Find where the given text appears and provide that cell's center as (X, Y) coordinate. 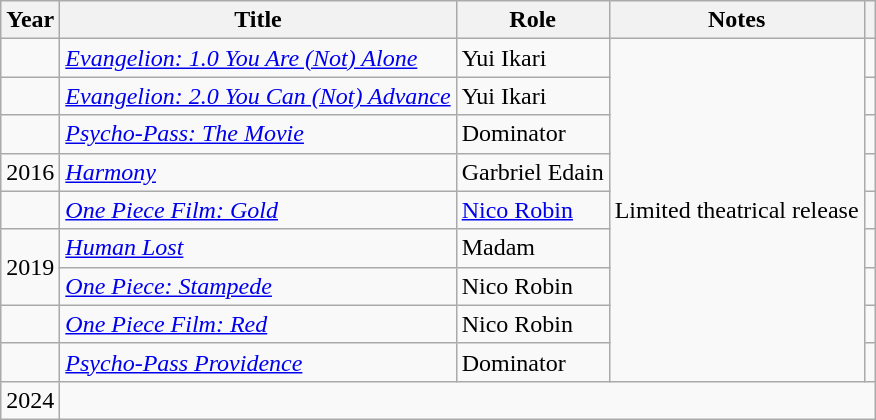
2019 (30, 267)
2016 (30, 172)
2024 (30, 400)
Year (30, 20)
Psycho-Pass Providence (258, 362)
Title (258, 20)
Limited theatrical release (736, 210)
Role (532, 20)
Madam (532, 248)
Harmony (258, 172)
Psycho-Pass: The Movie (258, 134)
Garbriel Edain (532, 172)
One Piece Film: Gold (258, 210)
One Piece: Stampede (258, 286)
One Piece Film: Red (258, 324)
Evangelion: 2.0 You Can (Not) Advance (258, 96)
Notes (736, 20)
Human Lost (258, 248)
Evangelion: 1.0 You Are (Not) Alone (258, 58)
